Identify which cell holds the provided text, then report its (x, y) central coordinate. 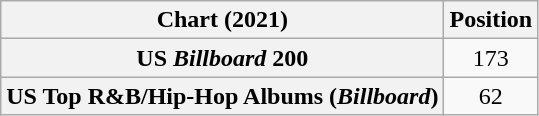
US Top R&B/Hip-Hop Albums (Billboard) (222, 96)
173 (491, 58)
US Billboard 200 (222, 58)
Position (491, 20)
Chart (2021) (222, 20)
62 (491, 96)
